Determine the (x, y) coordinate at the center of the cell enclosing the given text.  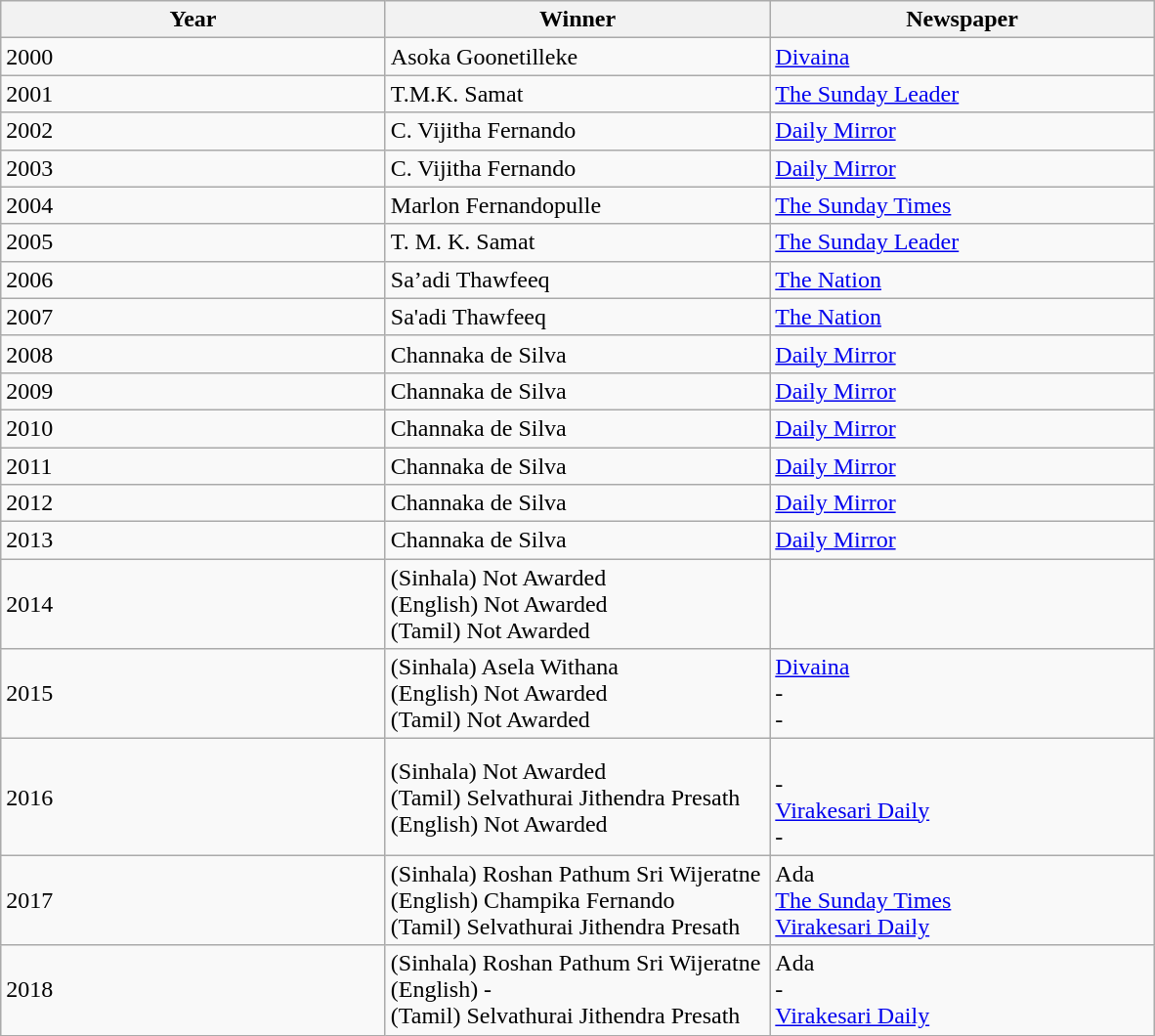
2012 (193, 503)
2004 (193, 205)
2014 (193, 604)
Marlon Fernandopulle (577, 205)
Ada-Virakesari Daily (962, 990)
2005 (193, 242)
2000 (193, 57)
2018 (193, 990)
2015 (193, 694)
T.M.K. Samat (577, 94)
2008 (193, 354)
Sa'adi Thawfeeq (577, 317)
Newspaper (962, 20)
2010 (193, 428)
-Virakesari Daily- (962, 798)
2016 (193, 798)
(Sinhala) Roshan Pathum Sri Wijeratne(English) -(Tamil) Selvathurai Jithendra Presath (577, 990)
Divaina (962, 57)
(Sinhala) Not Awarded(English) Not Awarded(Tamil) Not Awarded (577, 604)
2003 (193, 168)
Winner (577, 20)
2007 (193, 317)
2002 (193, 131)
(Sinhala) Asela Withana(English) Not Awarded(Tamil) Not Awarded (577, 694)
AdaThe Sunday TimesVirakesari Daily (962, 900)
Sa’adi Thawfeeq (577, 280)
(Sinhala) Not Awarded(Tamil) Selvathurai Jithendra Presath(English) Not Awarded (577, 798)
2009 (193, 391)
2013 (193, 540)
2011 (193, 466)
2001 (193, 94)
Year (193, 20)
T. M. K. Samat (577, 242)
2006 (193, 280)
Asoka Goonetilleke (577, 57)
(Sinhala) Roshan Pathum Sri Wijeratne(English) Champika Fernando(Tamil) Selvathurai Jithendra Presath (577, 900)
Divaina-- (962, 694)
The Sunday Times (962, 205)
2017 (193, 900)
